Pinpoint the cell where the given text exists, returning its [X, Y] midpoint coordinate. 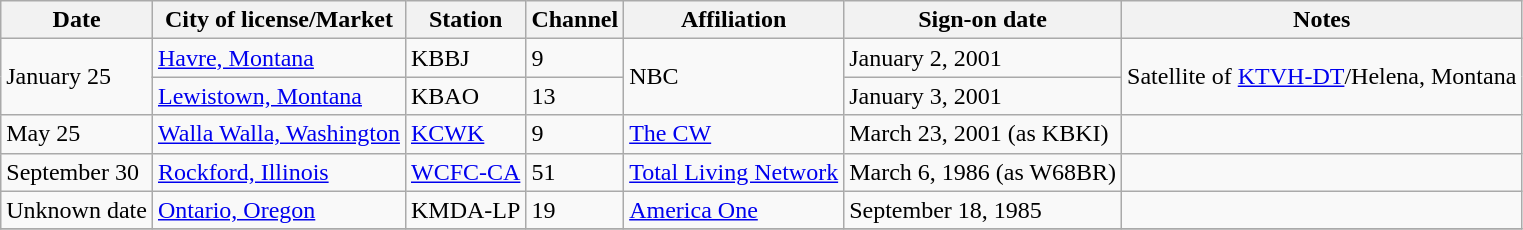
Total Living Network [734, 172]
March 23, 2001 (as KBKI) [983, 134]
WCFC-CA [465, 172]
January 2, 2001 [983, 58]
KCWK [465, 134]
March 6, 1986 (as W68BR) [983, 172]
Rockford, Illinois [278, 172]
Station [465, 20]
September 30 [77, 172]
The CW [734, 134]
May 25 [77, 134]
City of license/Market [278, 20]
Notes [1322, 20]
Unknown date [77, 210]
September 18, 1985 [983, 210]
NBC [734, 77]
Ontario, Oregon [278, 210]
January 3, 2001 [983, 96]
Satellite of KTVH-DT/Helena, Montana [1322, 77]
19 [575, 210]
Walla Walla, Washington [278, 134]
Date [77, 20]
America One [734, 210]
Channel [575, 20]
Havre, Montana [278, 58]
Affiliation [734, 20]
January 25 [77, 77]
Sign-on date [983, 20]
Lewistown, Montana [278, 96]
51 [575, 172]
13 [575, 96]
KBAO [465, 96]
KBBJ [465, 58]
KMDA-LP [465, 210]
